Identify which cell holds the provided text, then report its (x, y) central coordinate. 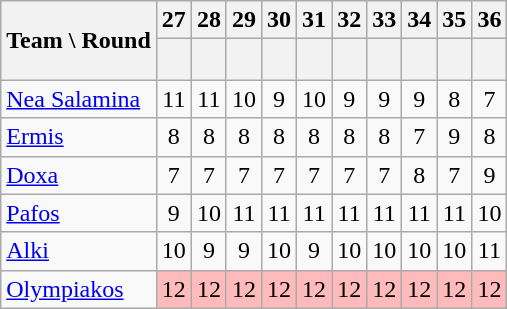
Nea Salamina (79, 99)
Olympiakos (79, 289)
Team \ Round (79, 40)
31 (314, 20)
32 (350, 20)
Doxa (79, 175)
29 (244, 20)
30 (278, 20)
Pafos (79, 213)
36 (490, 20)
28 (208, 20)
34 (420, 20)
33 (384, 20)
35 (454, 20)
27 (174, 20)
Alki (79, 251)
Ermis (79, 137)
